Return [x, y] of the center of cell containing provided text 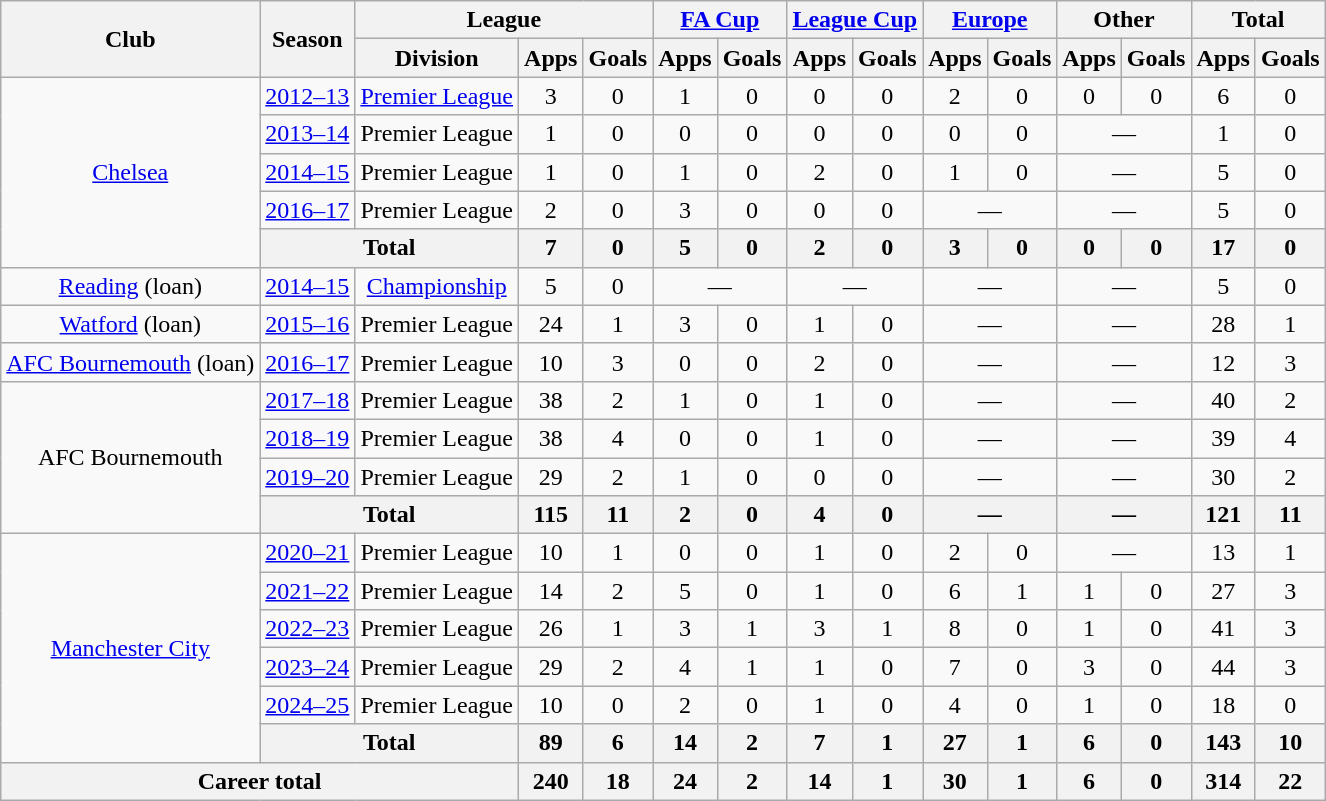
Championship [437, 286]
12 [1223, 362]
Club [130, 39]
Chelsea [130, 172]
26 [551, 629]
39 [1223, 438]
2024–25 [308, 705]
121 [1223, 515]
2015–16 [308, 324]
2022–23 [308, 629]
44 [1223, 667]
Career total [260, 781]
41 [1223, 629]
17 [1223, 248]
Europe [990, 20]
2019–20 [308, 477]
AFC Bournemouth [130, 457]
League [504, 20]
240 [551, 781]
League Cup [855, 20]
115 [551, 515]
314 [1223, 781]
28 [1223, 324]
40 [1223, 400]
FA Cup [720, 20]
2012–13 [308, 96]
2013–14 [308, 134]
2018–19 [308, 438]
Manchester City [130, 648]
89 [551, 743]
2021–22 [308, 591]
Reading (loan) [130, 286]
13 [1223, 553]
Season [308, 39]
2020–21 [308, 553]
22 [1290, 781]
143 [1223, 743]
Division [437, 58]
8 [955, 629]
AFC Bournemouth (loan) [130, 362]
Other [1124, 20]
2023–24 [308, 667]
2017–18 [308, 400]
Watford (loan) [130, 324]
